Provide the (X, Y) coordinate of the cell's center where the given text is located.  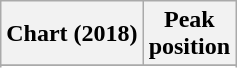
Chart (2018) (72, 34)
Peakposition (189, 34)
